Detect which cell encompasses the target text, then output its (x, y) center coordinate. 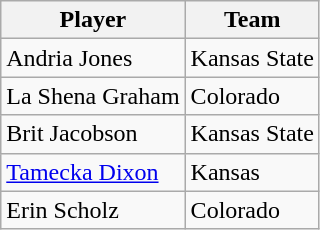
Team (252, 20)
Brit Jacobson (93, 134)
La Shena Graham (93, 96)
Tamecka Dixon (93, 172)
Player (93, 20)
Kansas (252, 172)
Andria Jones (93, 58)
Erin Scholz (93, 210)
